Extract the [x, y] coordinate from the center of the cell holding the provided text.  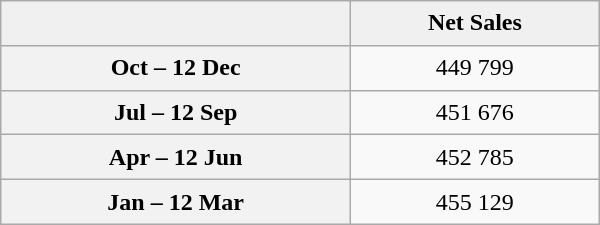
Oct – 12 Dec [176, 68]
Jan – 12 Mar [176, 202]
449 799 [476, 68]
Jul – 12 Sep [176, 112]
455 129 [476, 202]
Net Sales [476, 24]
Apr – 12 Jun [176, 158]
452 785 [476, 158]
451 676 [476, 112]
